Return the [X, Y] coordinate for the center point of the cell that contains the specified text.  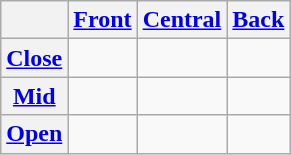
Back [258, 20]
Mid [34, 96]
Front [102, 20]
Open [34, 134]
Central [182, 20]
Close [34, 58]
